Pinpoint the cell where the given text exists, returning its (x, y) midpoint coordinate. 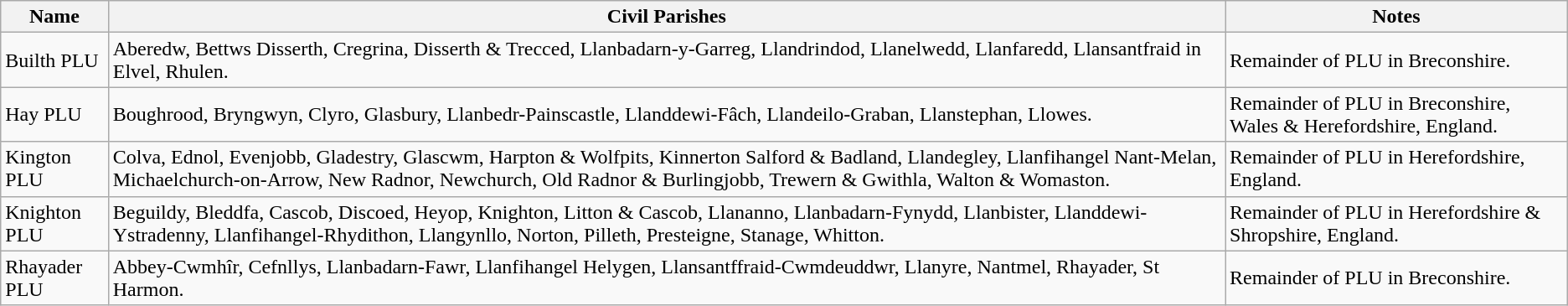
Boughrood, Bryngwyn, Clyro, Glasbury, Llanbedr-Painscastle, Llanddewi-Fâch, Llandeilo-Graban, Llanstephan, Llowes. (667, 114)
Abbey-Cwmhîr, Cefnllys, Llanbadarn-Fawr, Llanfihangel Helygen, Llansantffraid-Cwmdeuddwr, Llanyre, Nantmel, Rhayader, St Harmon. (667, 278)
Hay PLU (54, 114)
Kington PLU (54, 169)
Aberedw, Bettws Disserth, Cregrina, Disserth & Trecced, Llanbadarn-y-Garreg, Llandrindod, Llanelwedd, Llanfaredd, Llansantfraid in Elvel, Rhulen. (667, 60)
Name (54, 17)
Remainder of PLU in Herefordshire, England. (1397, 169)
Knighton PLU (54, 223)
Remainder of PLU in Breconshire, Wales & Herefordshire, England. (1397, 114)
Rhayader PLU (54, 278)
Remainder of PLU in Herefordshire & Shropshire, England. (1397, 223)
Builth PLU (54, 60)
Civil Parishes (667, 17)
Notes (1397, 17)
